Find where the given text appears and provide that cell's center as [x, y] coordinate. 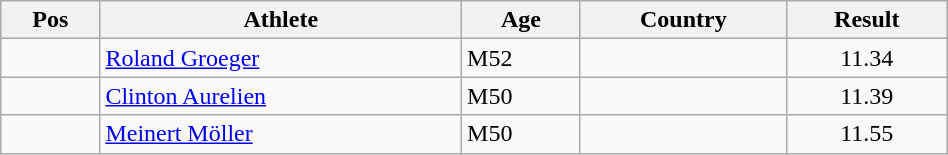
11.39 [866, 96]
Meinert Möller [281, 134]
Clinton Aurelien [281, 96]
Athlete [281, 20]
Roland Groeger [281, 58]
11.55 [866, 134]
11.34 [866, 58]
Age [522, 20]
Result [866, 20]
Pos [50, 20]
Country [683, 20]
M52 [522, 58]
